For the text-containing cell, return its midpoint in [x, y] coordinate format. 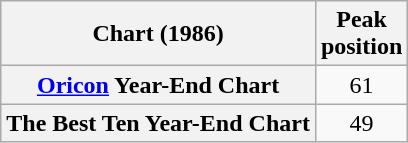
Peakposition [361, 34]
49 [361, 123]
61 [361, 85]
Chart (1986) [158, 34]
The Best Ten Year-End Chart [158, 123]
Oricon Year-End Chart [158, 85]
